Provide the (X, Y) coordinate of the cell's center where the given text is located.  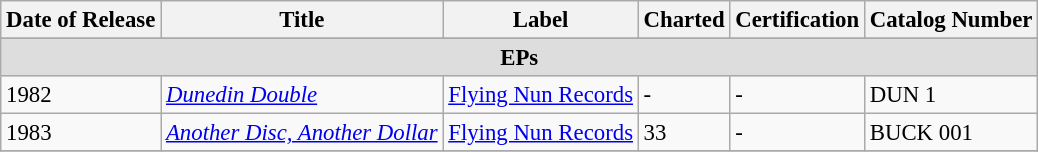
Label (540, 20)
Dunedin Double (302, 95)
Title (302, 20)
Another Disc, Another Dollar (302, 133)
EPs (520, 58)
1982 (81, 95)
Charted (684, 20)
Date of Release (81, 20)
Certification (798, 20)
1983 (81, 133)
Catalog Number (950, 20)
BUCK 001 (950, 133)
33 (684, 133)
DUN 1 (950, 95)
